Identify which cell holds the provided text, then report its (x, y) central coordinate. 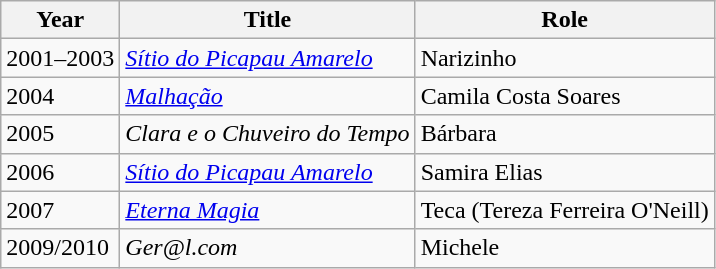
Narizinho (564, 58)
Clara e o Chuveiro do Tempo (268, 134)
2005 (60, 134)
Camila Costa Soares (564, 96)
Michele (564, 248)
2009/2010 (60, 248)
2004 (60, 96)
Year (60, 20)
Title (268, 20)
Role (564, 20)
2006 (60, 172)
Eterna Magia (268, 210)
2007 (60, 210)
Ger@l.com (268, 248)
Bárbara (564, 134)
2001–2003 (60, 58)
Teca (Tereza Ferreira O'Neill) (564, 210)
Malhação (268, 96)
Samira Elias (564, 172)
